Return the [x, y] coordinate for the center point of the cell that contains the specified text.  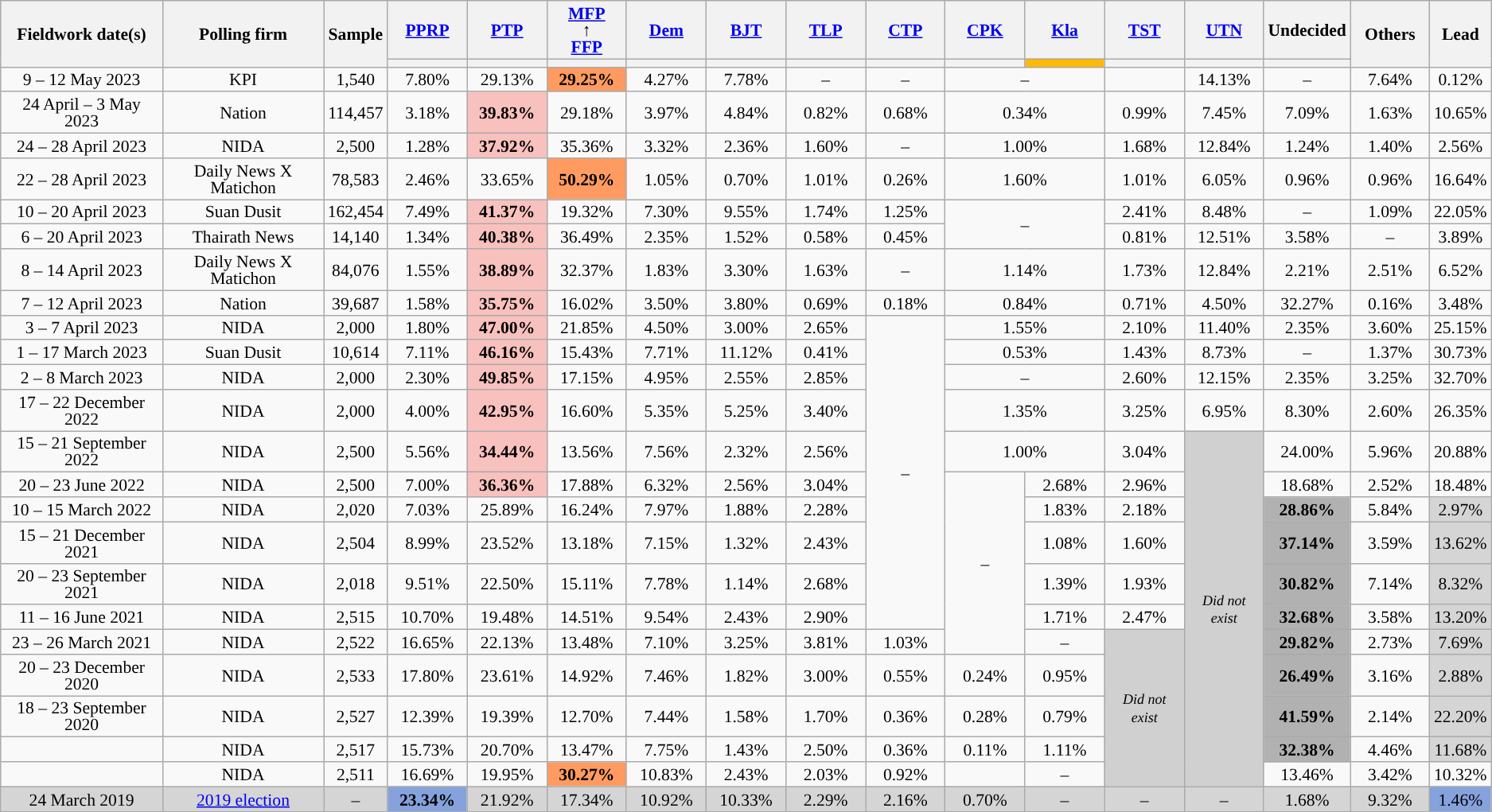
2.90% [826, 617]
1.11% [1065, 749]
1.34% [427, 237]
0.18% [906, 302]
3.32% [666, 146]
Lead [1461, 33]
22.50% [507, 584]
16.60% [586, 410]
19.32% [586, 212]
2,522 [356, 643]
0.11% [985, 749]
7.15% [666, 542]
1.40% [1390, 146]
2,515 [356, 617]
13.62% [1461, 542]
2.88% [1461, 675]
42.95% [507, 410]
1.37% [1390, 353]
7.46% [666, 675]
6 – 20 April 2023 [82, 237]
10.92% [666, 798]
29.82% [1307, 643]
9 – 12 May 2023 [82, 80]
0.69% [826, 302]
16.69% [427, 775]
1.46% [1461, 798]
2.97% [1461, 509]
15.43% [586, 353]
11.12% [746, 353]
16.64% [1461, 179]
39,687 [356, 302]
32.70% [1461, 377]
UTN [1224, 30]
2.41% [1144, 212]
0.68% [906, 113]
26.49% [1307, 675]
10.70% [427, 617]
3.16% [1390, 675]
15 – 21 September 2022 [82, 452]
3.89% [1461, 237]
49.85% [507, 377]
8.32% [1461, 584]
CTP [906, 30]
0.81% [1144, 237]
1.05% [666, 179]
30.73% [1461, 353]
36.36% [507, 485]
0.84% [1025, 302]
1.28% [427, 146]
4.27% [666, 80]
3.81% [826, 643]
10.83% [666, 775]
13.20% [1461, 617]
1.03% [906, 643]
3.48% [1461, 302]
22.13% [507, 643]
10 – 15 March 2022 [82, 509]
3 – 7 April 2023 [82, 328]
7.64% [1390, 80]
5.84% [1390, 509]
18 – 23 September 2020 [82, 717]
8.99% [427, 542]
2.10% [1144, 328]
1.82% [746, 675]
9.55% [746, 212]
20 – 23 September 2021 [82, 584]
2.51% [1390, 270]
0.28% [985, 717]
9.54% [666, 617]
17.15% [586, 377]
2.96% [1144, 485]
7.10% [666, 643]
24 March 2019 [82, 798]
7.49% [427, 212]
50.29% [586, 179]
MFP↑FFP [586, 30]
0.79% [1065, 717]
16.65% [427, 643]
1.80% [427, 328]
47.00% [507, 328]
20 – 23 December 2020 [82, 675]
8.73% [1224, 353]
4.00% [427, 410]
17 – 22 December 2022 [82, 410]
38.89% [507, 270]
32.68% [1307, 617]
12.51% [1224, 237]
4.84% [746, 113]
0.95% [1065, 675]
0.12% [1461, 80]
8 – 14 April 2023 [82, 270]
14.92% [586, 675]
CPK [985, 30]
1.73% [1144, 270]
1.88% [746, 509]
28.86% [1307, 509]
6.52% [1461, 270]
7 – 12 April 2023 [82, 302]
12.39% [427, 717]
Dem [666, 30]
1.93% [1144, 584]
21.92% [507, 798]
PTP [507, 30]
36.49% [586, 237]
Undecided [1307, 30]
7.09% [1307, 113]
2.30% [427, 377]
0.55% [906, 675]
0.58% [826, 237]
17.88% [586, 485]
1.39% [1065, 584]
11.68% [1461, 749]
23.52% [507, 542]
2.47% [1144, 617]
22 – 28 April 2023 [82, 179]
Kla [1065, 30]
25.15% [1461, 328]
18.48% [1461, 485]
3.60% [1390, 328]
32.27% [1307, 302]
20 – 23 June 2022 [82, 485]
7.03% [427, 509]
6.95% [1224, 410]
1.70% [826, 717]
5.35% [666, 410]
4.46% [1390, 749]
7.00% [427, 485]
17.80% [427, 675]
2,018 [356, 584]
33.65% [507, 179]
40.38% [507, 237]
0.99% [1144, 113]
14,140 [356, 237]
0.24% [985, 675]
2,527 [356, 717]
18.68% [1307, 485]
13.46% [1307, 775]
12.70% [586, 717]
25.89% [507, 509]
20.88% [1461, 452]
0.34% [1025, 113]
1.25% [906, 212]
30.27% [586, 775]
19.39% [507, 717]
10.65% [1461, 113]
7.69% [1461, 643]
0.45% [906, 237]
7.44% [666, 717]
0.53% [1025, 353]
3.50% [666, 302]
1.71% [1065, 617]
3.18% [427, 113]
35.36% [586, 146]
39.83% [507, 113]
2,517 [356, 749]
10,614 [356, 353]
PPRP [427, 30]
29.25% [586, 80]
2.16% [906, 798]
13.48% [586, 643]
114,457 [356, 113]
2.03% [826, 775]
37.14% [1307, 542]
KPI [243, 80]
1.35% [1025, 410]
20.70% [507, 749]
0.41% [826, 353]
1 – 17 March 2023 [82, 353]
11.40% [1224, 328]
0.16% [1390, 302]
6.05% [1224, 179]
46.16% [507, 353]
2.46% [427, 179]
13.47% [586, 749]
0.26% [906, 179]
0.71% [1144, 302]
24 April – 3 May 2023 [82, 113]
3.42% [1390, 775]
2.18% [1144, 509]
2.65% [826, 328]
0.92% [906, 775]
1.24% [1307, 146]
26.35% [1461, 410]
2019 election [243, 798]
5.25% [746, 410]
7.75% [666, 749]
35.75% [507, 302]
7.80% [427, 80]
9.32% [1390, 798]
16.24% [586, 509]
30.82% [1307, 584]
2.55% [746, 377]
14.51% [586, 617]
1.08% [1065, 542]
15 – 21 December 2021 [82, 542]
2.36% [746, 146]
23.61% [507, 675]
7.11% [427, 353]
78,583 [356, 179]
Polling firm [243, 33]
BJT [746, 30]
1.74% [826, 212]
84,076 [356, 270]
7.97% [666, 509]
1.09% [1390, 212]
2.50% [826, 749]
2,533 [356, 675]
2.85% [826, 377]
21.85% [586, 328]
7.14% [1390, 584]
7.56% [666, 452]
2.73% [1390, 643]
34.44% [507, 452]
32.37% [586, 270]
19.48% [507, 617]
1.32% [746, 542]
24.00% [1307, 452]
10.32% [1461, 775]
5.56% [427, 452]
19.95% [507, 775]
17.34% [586, 798]
Sample [356, 33]
2.52% [1390, 485]
13.56% [586, 452]
3.59% [1390, 542]
5.96% [1390, 452]
22.05% [1461, 212]
4.95% [666, 377]
8.30% [1307, 410]
29.18% [586, 113]
41.59% [1307, 717]
15.73% [427, 749]
7.71% [666, 353]
2,504 [356, 542]
1.52% [746, 237]
29.13% [507, 80]
2,020 [356, 509]
7.45% [1224, 113]
2.14% [1390, 717]
0.82% [826, 113]
23.34% [427, 798]
12.15% [1224, 377]
2 – 8 March 2023 [82, 377]
Thairath News [243, 237]
32.38% [1307, 749]
2.32% [746, 452]
37.92% [507, 146]
TST [1144, 30]
11 – 16 June 2021 [82, 617]
24 – 28 April 2023 [82, 146]
1,540 [356, 80]
9.51% [427, 584]
7.30% [666, 212]
TLP [826, 30]
Fieldwork date(s) [82, 33]
23 – 26 March 2021 [82, 643]
22.20% [1461, 717]
10 – 20 April 2023 [82, 212]
2.28% [826, 509]
2.21% [1307, 270]
2,511 [356, 775]
2.29% [826, 798]
10.33% [746, 798]
162,454 [356, 212]
3.80% [746, 302]
Others [1390, 33]
14.13% [1224, 80]
8.48% [1224, 212]
41.37% [507, 212]
3.97% [666, 113]
13.18% [586, 542]
16.02% [586, 302]
3.30% [746, 270]
3.40% [826, 410]
6.32% [666, 485]
15.11% [586, 584]
